Identify which cell holds the provided text, then report its (x, y) central coordinate. 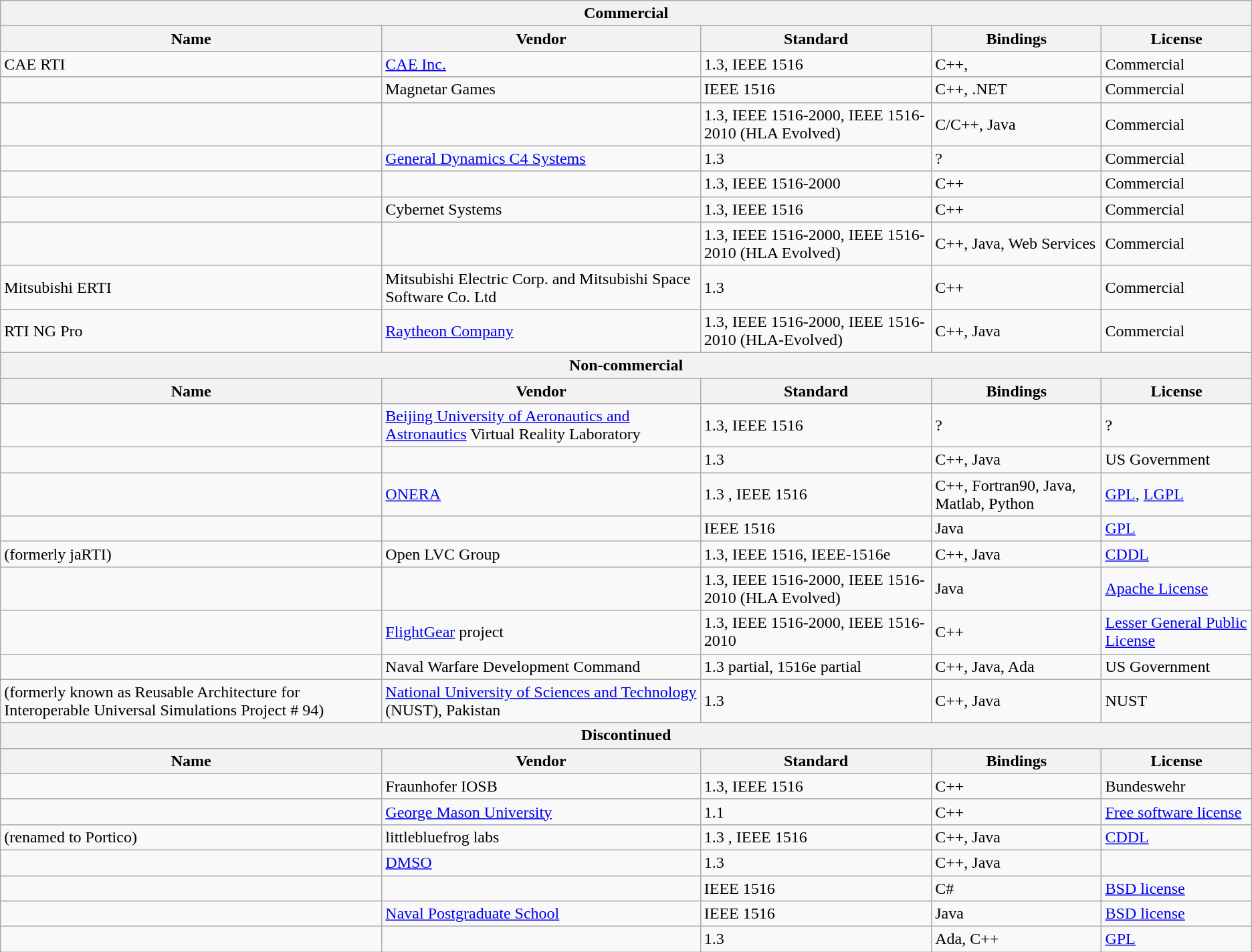
CAE RTI (191, 64)
George Mason University (541, 812)
C++, (1017, 64)
Naval Postgraduate School (541, 914)
Non-commercial (626, 365)
(renamed to Portico) (191, 837)
1.3, IEEE 1516-2000 (816, 184)
C++, Java, Ada (1017, 667)
Cybernet Systems (541, 209)
1.3, IEEE 1516-2000, IEEE 1516-2010 (HLA-Evolved) (816, 330)
RTI NG Pro (191, 330)
Mitsubishi ERTI (191, 287)
littlebluefrog labs (541, 837)
GPL, LGPL (1176, 495)
National University of Sciences and Technology (NUST), Pakistan (541, 701)
Bundeswehr (1176, 786)
General Dynamics C4 Systems (541, 158)
FlightGear project (541, 632)
C++, .NET (1017, 90)
Magnetar Games (541, 90)
Apache License (1176, 588)
Ada, C++ (1017, 939)
C++, Fortran90, Java, Matlab, Python (1017, 495)
Naval Warfare Development Command (541, 667)
ONERA (541, 495)
Open LVC Group (541, 554)
CAE Inc. (541, 64)
1.3 partial, 1516e partial (816, 667)
Discontinued (626, 735)
1.3, IEEE 1516, IEEE-1516e (816, 554)
C# (1017, 888)
Mitsubishi Electric Corp. and Mitsubishi Space Software Co. Ltd (541, 287)
DMSO (541, 862)
1.3, IEEE 1516-2000, IEEE 1516-2010 (816, 632)
Lesser General Public License (1176, 632)
Beijing University of Aeronautics and Astronautics Virtual Reality Laboratory (541, 425)
C++, Java, Web Services (1017, 243)
(formerly known as Reusable Architecture for Interoperable Universal Simulations Project # 94) (191, 701)
Fraunhofer IOSB (541, 786)
NUST (1176, 701)
(formerly jaRTI) (191, 554)
C/C++, Java (1017, 124)
1.1 (816, 812)
Raytheon Company (541, 330)
Free software license (1176, 812)
